Scan for the cell matching the given text and deliver its (x, y) coordinate at center. 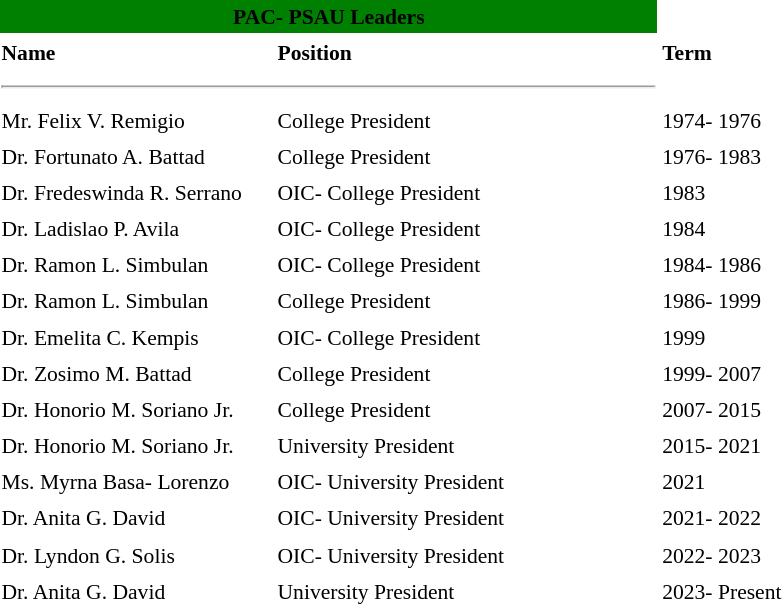
Dr. Anita G. David (136, 518)
Mr. Felix V. Remigio (136, 120)
Dr. Ladislao P. Avila (136, 228)
Position (467, 52)
Ms. Myrna Basa- Lorenzo (136, 482)
Name (136, 52)
Dr. Fredeswinda R. Serrano (136, 192)
Dr. Emelita C. Kempis (136, 336)
Dr. Fortunato A. Battad (136, 156)
University President (467, 446)
Dr. Zosimo M. Battad (136, 374)
Dr. Lyndon G. Solis (136, 554)
PAC- PSAU Leaders (329, 16)
